Identify which cell holds the provided text, then report its [X, Y] central coordinate. 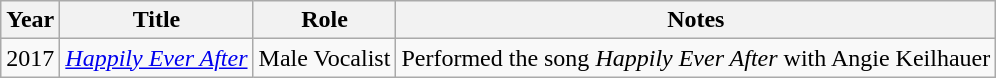
Year [30, 20]
2017 [30, 58]
Happily Ever After [156, 58]
Title [156, 20]
Role [324, 20]
Notes [696, 20]
Performed the song Happily Ever After with Angie Keilhauer [696, 58]
Male Vocalist [324, 58]
